Provide the [x, y] coordinate of the cell's center where the given text is located.  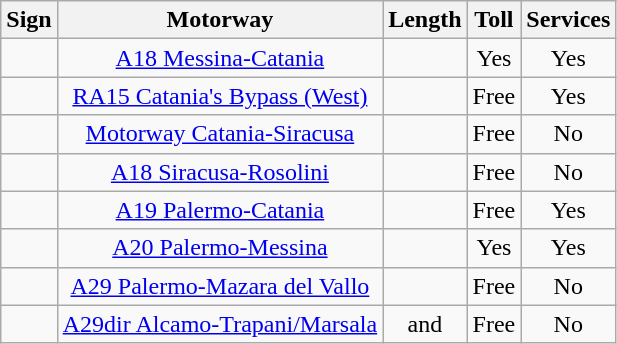
A20 Palermo-Messina [220, 248]
Toll [494, 20]
Motorway [220, 20]
A29 Palermo-Mazara del Vallo [220, 286]
A19 Palermo-Catania [220, 210]
A18 Messina-Catania [220, 58]
A29dir Alcamo-Trapani/Marsala [220, 324]
A18 Siracusa-Rosolini [220, 172]
and [425, 324]
Sign [29, 20]
Motorway Catania-Siracusa [220, 134]
RA15 Catania's Bypass (West) [220, 96]
Length [425, 20]
Services [568, 20]
